Detect which cell encompasses the target text, then output its [X, Y] center coordinate. 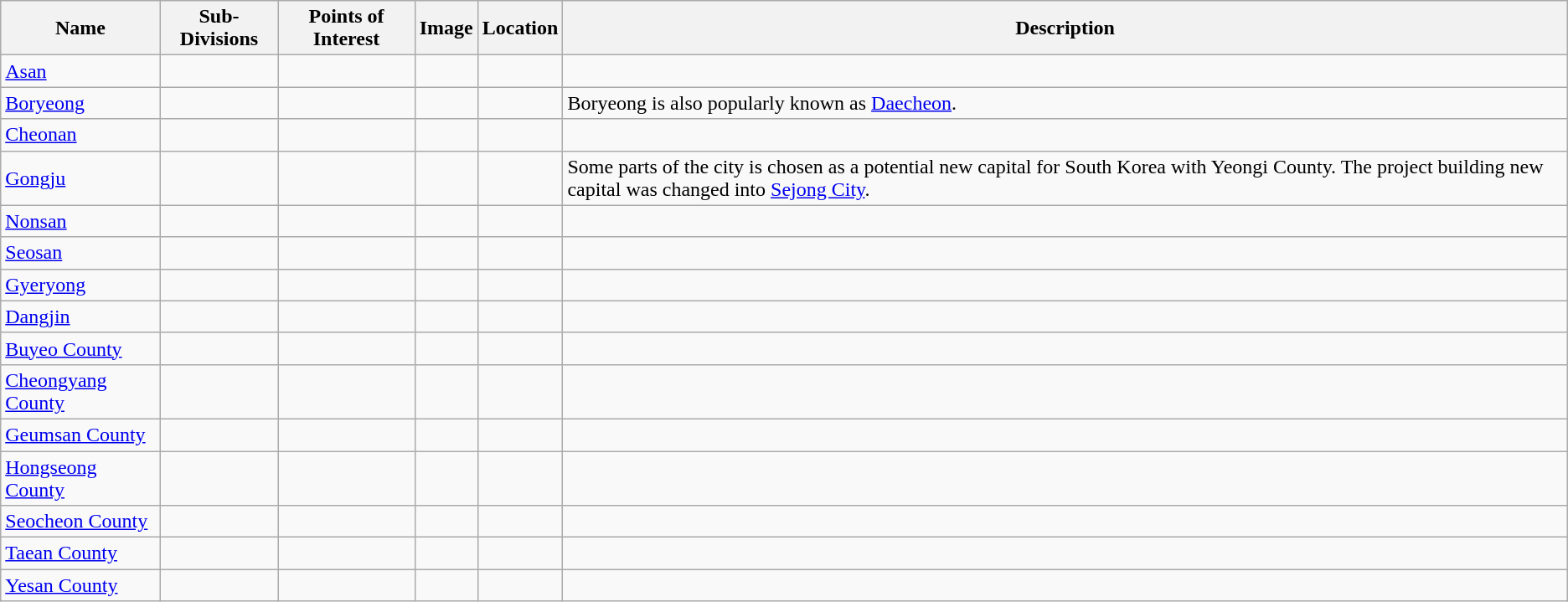
Points of Interest [347, 28]
Description [1065, 28]
Cheongyang County [80, 392]
Asan [80, 71]
Buyeo County [80, 348]
Gongju [80, 178]
Taean County [80, 553]
Seocheon County [80, 522]
Hongseong County [80, 477]
Cheonan [80, 135]
Gyeryong [80, 285]
Dangjin [80, 316]
Sub-Divisions [219, 28]
Yesan County [80, 585]
Image [446, 28]
Geumsan County [80, 435]
Nonsan [80, 221]
Location [520, 28]
Seosan [80, 253]
Boryeong is also popularly known as Daecheon. [1065, 103]
Name [80, 28]
Boryeong [80, 103]
